Output the (X, Y) coordinate of the center of the cell containing the given text.  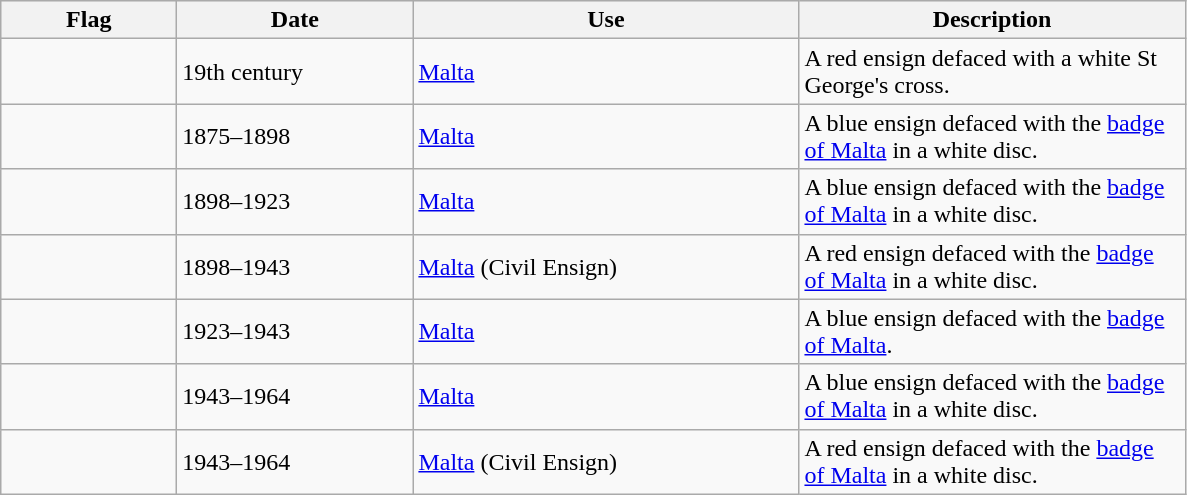
A blue ensign defaced with the badge of Malta. (992, 332)
A red ensign defaced with a white St George's cross. (992, 72)
Description (992, 20)
1898–1923 (295, 202)
1898–1943 (295, 266)
1923–1943 (295, 332)
1875–1898 (295, 136)
Use (606, 20)
19th century (295, 72)
Date (295, 20)
Flag (89, 20)
